Return the [x, y] coordinate for the center point of the cell that contains the specified text.  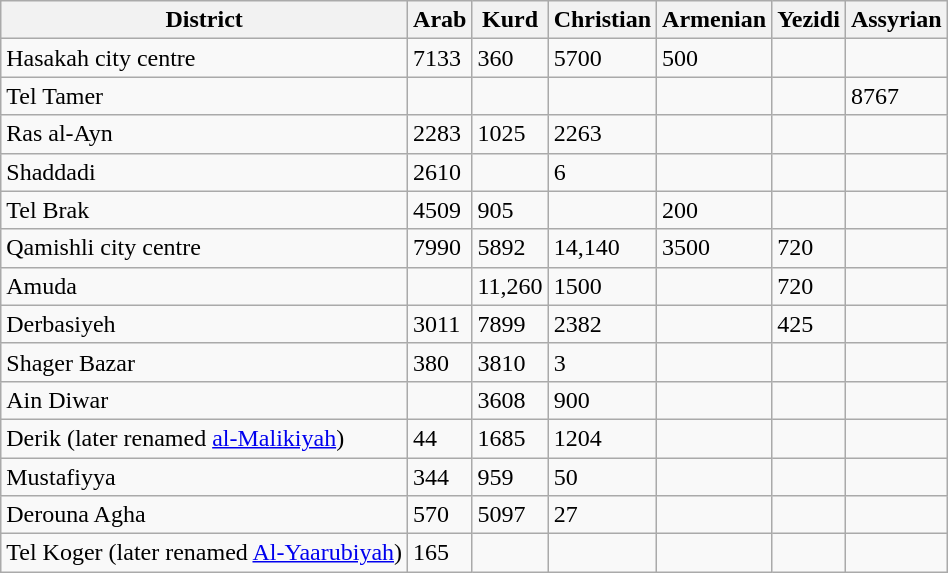
7899 [510, 324]
Arab [440, 20]
2263 [602, 134]
900 [602, 400]
2382 [602, 324]
7133 [440, 58]
Kurd [510, 20]
360 [510, 58]
959 [510, 477]
8767 [896, 96]
1500 [602, 286]
3 [602, 362]
1025 [510, 134]
Hasakah city centre [204, 58]
Tel Brak [204, 210]
570 [440, 515]
Shager Bazar [204, 362]
3011 [440, 324]
3500 [714, 248]
Tel Koger (later renamed Al-Yaarubiyah) [204, 553]
11,260 [510, 286]
905 [510, 210]
344 [440, 477]
27 [602, 515]
5097 [510, 515]
Ras al-Ayn [204, 134]
44 [440, 438]
Derbasiyeh [204, 324]
7990 [440, 248]
Derouna Agha [204, 515]
1685 [510, 438]
50 [602, 477]
165 [440, 553]
6 [602, 172]
Ain Diwar [204, 400]
3810 [510, 362]
380 [440, 362]
200 [714, 210]
Mustafiyya [204, 477]
Assyrian [896, 20]
5700 [602, 58]
14,140 [602, 248]
Amuda [204, 286]
Armenian [714, 20]
500 [714, 58]
District [204, 20]
5892 [510, 248]
Christian [602, 20]
Shaddadi [204, 172]
2610 [440, 172]
425 [809, 324]
4509 [440, 210]
Derik (later renamed al-Malikiyah) [204, 438]
3608 [510, 400]
Tel Tamer [204, 96]
Yezidi [809, 20]
2283 [440, 134]
Qamishli city centre [204, 248]
1204 [602, 438]
